From the cell containing the given text, extract its center point as (X, Y) coordinate. 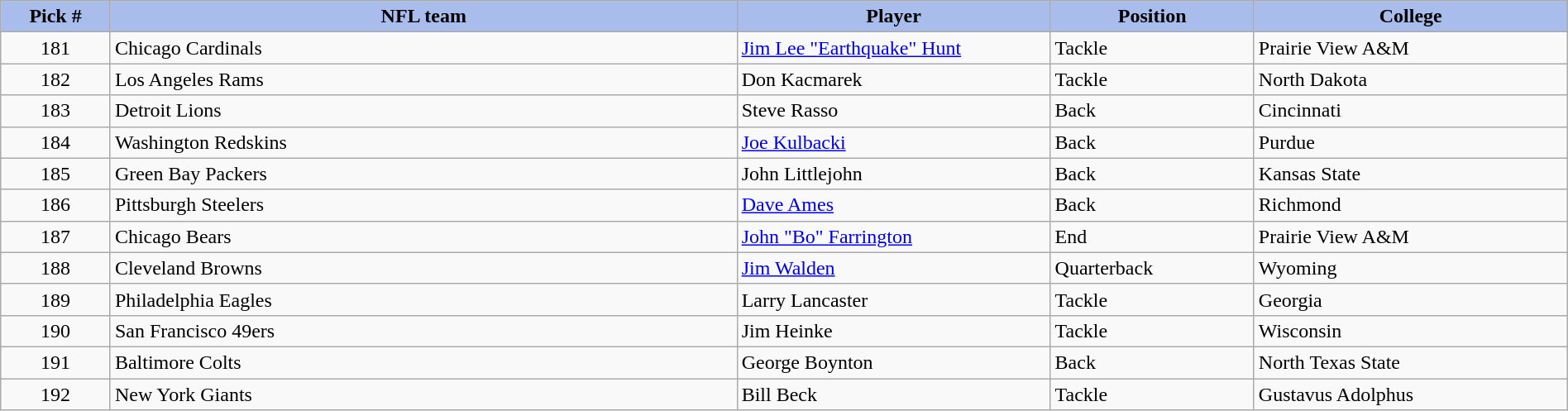
Detroit Lions (423, 111)
North Dakota (1411, 79)
John "Bo" Farrington (893, 237)
Purdue (1411, 142)
John Littlejohn (893, 174)
Jim Lee "Earthquake" Hunt (893, 48)
Cincinnati (1411, 111)
Don Kacmarek (893, 79)
181 (56, 48)
Los Angeles Rams (423, 79)
Quarterback (1152, 268)
Dave Ames (893, 205)
Wyoming (1411, 268)
Chicago Cardinals (423, 48)
Richmond (1411, 205)
Jim Walden (893, 268)
Pittsburgh Steelers (423, 205)
189 (56, 299)
Position (1152, 17)
North Texas State (1411, 362)
Bill Beck (893, 394)
Wisconsin (1411, 331)
192 (56, 394)
187 (56, 237)
190 (56, 331)
186 (56, 205)
Cleveland Browns (423, 268)
Chicago Bears (423, 237)
Player (893, 17)
183 (56, 111)
Steve Rasso (893, 111)
188 (56, 268)
New York Giants (423, 394)
Georgia (1411, 299)
End (1152, 237)
185 (56, 174)
George Boynton (893, 362)
Kansas State (1411, 174)
San Francisco 49ers (423, 331)
Joe Kulbacki (893, 142)
NFL team (423, 17)
Philadelphia Eagles (423, 299)
Gustavus Adolphus (1411, 394)
Washington Redskins (423, 142)
184 (56, 142)
Pick # (56, 17)
182 (56, 79)
Larry Lancaster (893, 299)
Green Bay Packers (423, 174)
191 (56, 362)
College (1411, 17)
Jim Heinke (893, 331)
Baltimore Colts (423, 362)
